Capture the cell that displays the provided text and extract its (x, y) central coordinate. 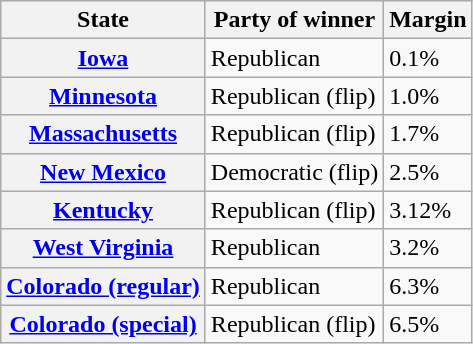
Massachusetts (104, 134)
Margin (428, 20)
Iowa (104, 58)
Minnesota (104, 96)
Democratic (flip) (294, 172)
Kentucky (104, 210)
New Mexico (104, 172)
Colorado (special) (104, 324)
3.12% (428, 210)
1.0% (428, 96)
1.7% (428, 134)
6.5% (428, 324)
6.3% (428, 286)
State (104, 20)
Party of winner (294, 20)
3.2% (428, 248)
0.1% (428, 58)
Colorado (regular) (104, 286)
2.5% (428, 172)
West Virginia (104, 248)
